Return the [x, y] coordinate for the center point of the cell that contains the specified text.  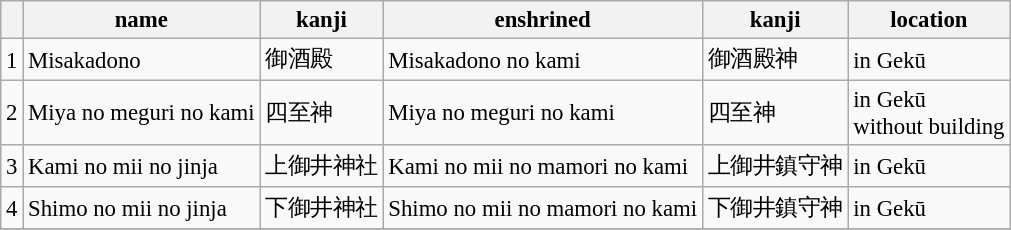
3 [12, 166]
下御井鎮守神 [775, 208]
下御井神社 [322, 208]
御酒殿 [322, 60]
1 [12, 60]
enshrined [542, 20]
2 [12, 114]
Misakadono no kami [542, 60]
Kami no mii no mamori no kami [542, 166]
4 [12, 208]
location [929, 20]
Kami no mii no jinja [142, 166]
name [142, 20]
in Gekūwithout building [929, 114]
御酒殿神 [775, 60]
Misakadono [142, 60]
上御井神社 [322, 166]
Shimo no mii no mamori no kami [542, 208]
Shimo no mii no jinja [142, 208]
上御井鎮守神 [775, 166]
